Detect which cell encompasses the target text, then output its [X, Y] center coordinate. 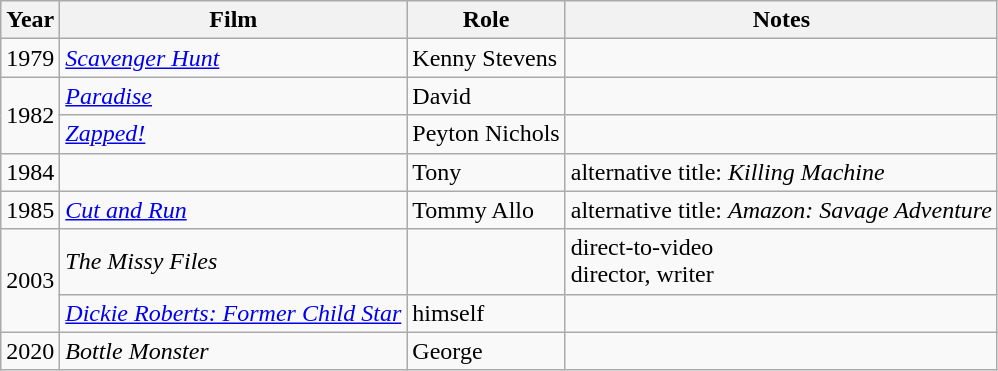
Tommy Allo [486, 210]
The Missy Files [234, 262]
Cut and Run [234, 210]
Kenny Stevens [486, 58]
George [486, 351]
Scavenger Hunt [234, 58]
1985 [30, 210]
2003 [30, 280]
1984 [30, 172]
2020 [30, 351]
alternative title: Killing Machine [781, 172]
1979 [30, 58]
Year [30, 20]
Bottle Monster [234, 351]
Notes [781, 20]
Tony [486, 172]
Role [486, 20]
direct-to-videodirector, writer [781, 262]
Peyton Nichols [486, 134]
Film [234, 20]
1982 [30, 115]
Paradise [234, 96]
David [486, 96]
Zapped! [234, 134]
himself [486, 313]
alternative title: Amazon: Savage Adventure [781, 210]
Dickie Roberts: Former Child Star [234, 313]
